Return (X, Y) of the center of cell containing provided text 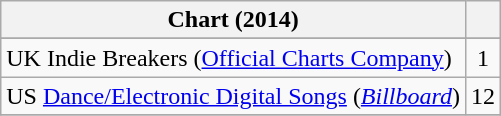
12 (484, 96)
US Dance/Electronic Digital Songs (Billboard) (234, 96)
Chart (2014) (234, 20)
UK Indie Breakers (Official Charts Company) (234, 58)
1 (484, 58)
